Output the (X, Y) coordinate of the center of the cell containing the given text.  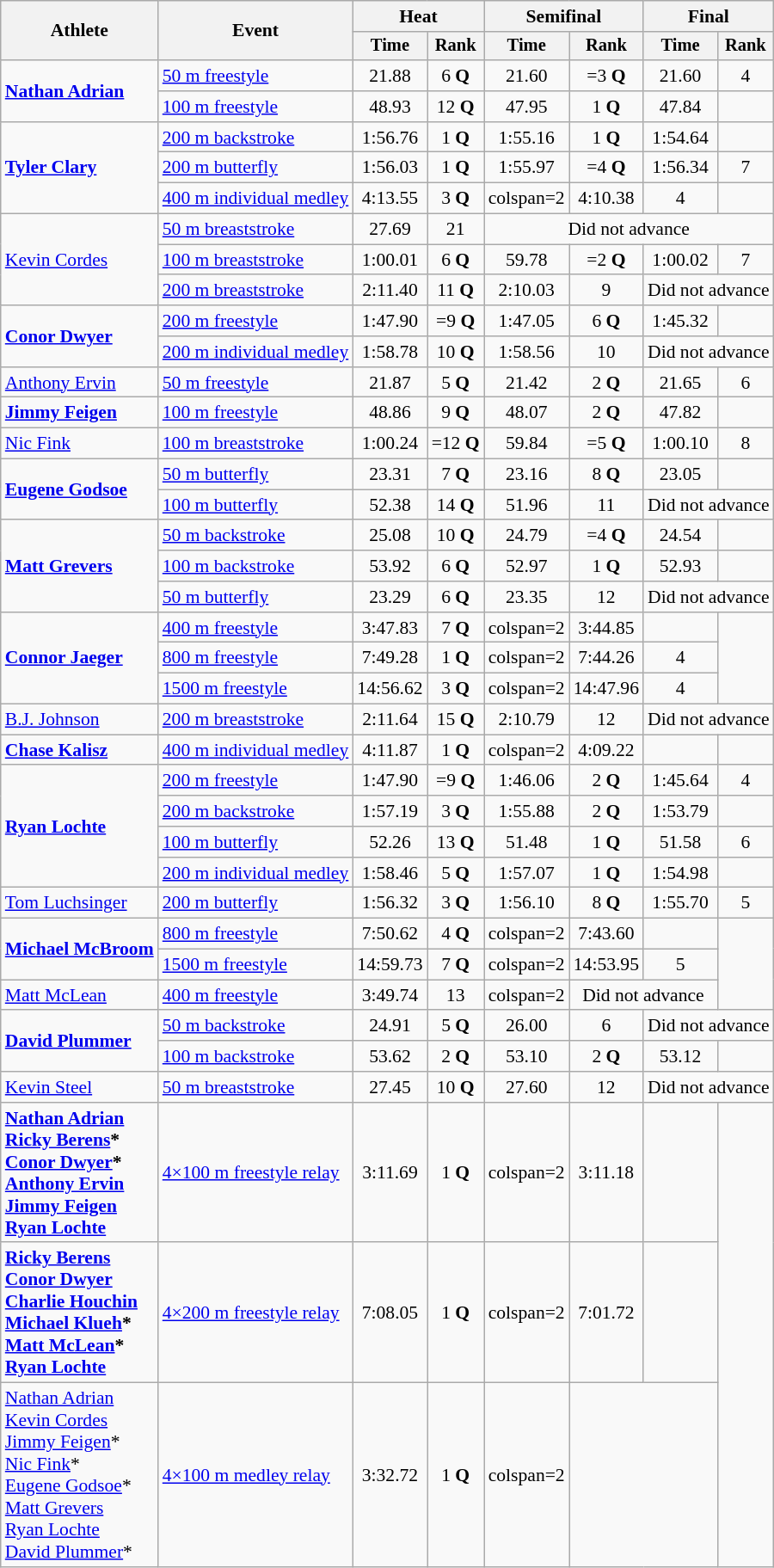
2:10.03 (526, 291)
11 Q (456, 291)
48.07 (526, 413)
14 Q (456, 505)
27.45 (390, 1087)
59.78 (526, 260)
Nathan AdrianKevin CordesJimmy Feigen*Nic Fink*Eugene Godsoe*Matt GreversRyan LochteDavid Plummer* (79, 1475)
Event (256, 31)
1:56.76 (390, 138)
3:11.69 (390, 1173)
Anthony Ervin (79, 383)
4 Q (456, 934)
1:47.05 (526, 321)
Nic Fink (79, 444)
Athlete (79, 31)
47.95 (526, 107)
52.26 (390, 842)
1:53.79 (680, 811)
52.38 (390, 505)
14:53.95 (606, 965)
Ryan Lochte (79, 827)
2:11.40 (390, 291)
Tom Luchsinger (79, 903)
11 (606, 505)
23.29 (390, 597)
27.69 (390, 230)
3:11.18 (606, 1173)
4:13.55 (390, 199)
25.08 (390, 536)
21.65 (680, 383)
1:00.02 (680, 260)
1:58.56 (526, 352)
1:00.24 (390, 444)
2:10.79 (526, 720)
3:44.85 (606, 628)
Chase Kalisz (79, 750)
1:45.64 (680, 781)
7:43.60 (606, 934)
14:47.96 (606, 689)
9 Q (456, 413)
Jimmy Feigen (79, 413)
21.42 (526, 383)
51.96 (526, 505)
7:01.72 (606, 1313)
Matt McLean (79, 995)
Connor Jaeger (79, 659)
12 Q (456, 107)
Matt Grevers (79, 566)
Nathan Adrian (79, 91)
David Plummer (79, 1041)
21 (456, 230)
7:08.05 (390, 1313)
1:58.78 (390, 352)
48.93 (390, 107)
Michael McBroom (79, 950)
=3 Q (606, 76)
1:57.19 (390, 811)
21.88 (390, 76)
13 (456, 995)
1:58.46 (390, 873)
=2 Q (606, 260)
59.84 (526, 444)
53.92 (390, 566)
Final (709, 16)
53.10 (526, 1056)
1:56.34 (680, 168)
47.84 (680, 107)
Eugene Godsoe (79, 490)
8 (746, 444)
3:47.83 (390, 628)
1:54.98 (680, 873)
Kevin Steel (79, 1087)
24.91 (390, 1026)
13 Q (456, 842)
1:55.97 (526, 168)
48.86 (390, 413)
4:11.87 (390, 750)
24.79 (526, 536)
Tyler Clary (79, 169)
1:55.16 (526, 138)
24.54 (680, 536)
4×100 m freestyle relay (256, 1173)
1:56.32 (390, 903)
4:10.38 (606, 199)
Ricky BerensConor DwyerCharlie HouchinMichael Klueh*Matt McLean*Ryan Lochte (79, 1313)
Nathan AdrianRicky Berens*Conor Dwyer*Anthony ErvinJimmy FeigenRyan Lochte (79, 1173)
23.05 (680, 475)
1:57.07 (526, 873)
52.93 (680, 566)
=5 Q (606, 444)
1:56.03 (390, 168)
7:50.62 (390, 934)
=12 Q (456, 444)
2:11.64 (390, 720)
1:00.10 (680, 444)
1:55.88 (526, 811)
47.82 (680, 413)
23.35 (526, 597)
4×200 m freestyle relay (256, 1313)
3:32.72 (390, 1475)
4:09.22 (606, 750)
26.00 (526, 1026)
Kevin Cordes (79, 260)
52.97 (526, 566)
3:49.74 (390, 995)
Semifinal (564, 16)
27.60 (526, 1087)
53.62 (390, 1056)
23.31 (390, 475)
10 (606, 352)
1:00.01 (390, 260)
1:45.32 (680, 321)
4×100 m medley relay (256, 1475)
7:44.26 (606, 658)
1:54.64 (680, 138)
1:46.06 (526, 781)
1:56.10 (526, 903)
51.58 (680, 842)
Heat (418, 16)
1:55.70 (680, 903)
51.48 (526, 842)
14:59.73 (390, 965)
53.12 (680, 1056)
21.87 (390, 383)
Conor Dwyer (79, 335)
15 Q (456, 720)
14:56.62 (390, 689)
23.16 (526, 475)
B.J. Johnson (79, 720)
7:49.28 (390, 658)
9 (606, 291)
